Detect which cell encompasses the target text, then output its (X, Y) center coordinate. 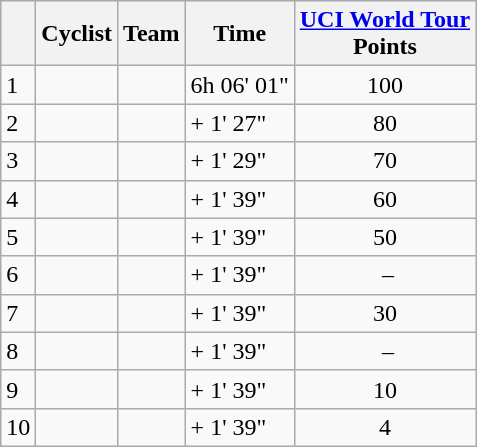
80 (384, 123)
8 (18, 351)
5 (18, 237)
Team (152, 34)
70 (384, 161)
7 (18, 313)
+ 1' 29" (240, 161)
6 (18, 275)
3 (18, 161)
6h 06' 01" (240, 85)
60 (384, 199)
+ 1' 27" (240, 123)
100 (384, 85)
1 (18, 85)
Cyclist (77, 34)
UCI World TourPoints (384, 34)
50 (384, 237)
2 (18, 123)
Time (240, 34)
9 (18, 389)
30 (384, 313)
